Scan for the cell matching the given text and deliver its [X, Y] coordinate at center. 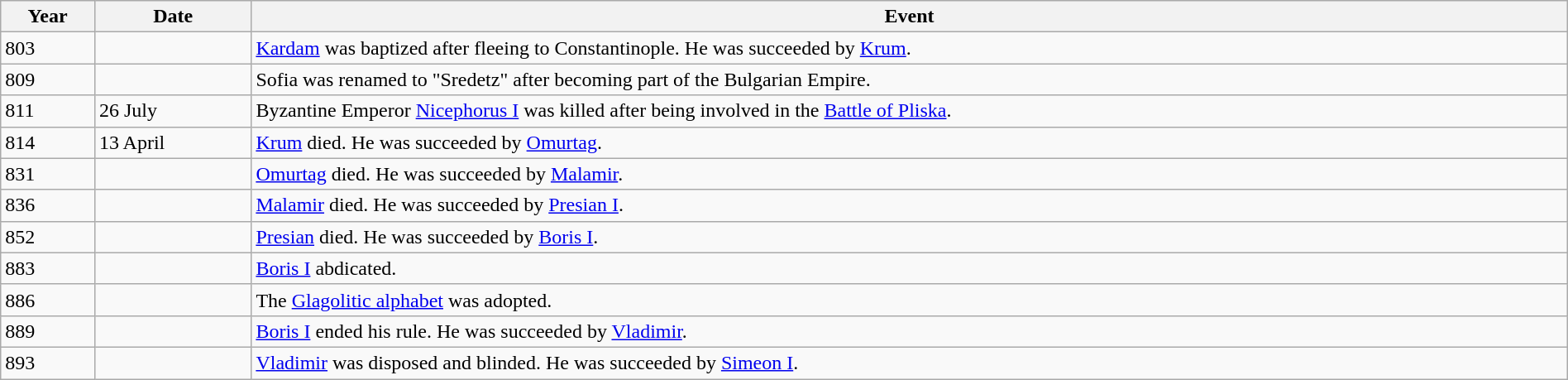
Omurtag died. He was succeeded by Malamir. [910, 174]
26 July [172, 111]
836 [48, 205]
886 [48, 300]
Date [172, 17]
Boris I abdicated. [910, 268]
Year [48, 17]
831 [48, 174]
The Glagolitic alphabet was adopted. [910, 300]
811 [48, 111]
852 [48, 237]
Krum died. He was succeeded by Omurtag. [910, 142]
Vladimir was disposed and blinded. He was succeeded by Simeon I. [910, 363]
809 [48, 79]
883 [48, 268]
Presian died. He was succeeded by Boris I. [910, 237]
Malamir died. He was succeeded by Presian I. [910, 205]
814 [48, 142]
Sofia was renamed to "Sredetz" after becoming part of the Bulgarian Empire. [910, 79]
Kardam was baptized after fleeing to Constantinople. He was succeeded by Krum. [910, 48]
803 [48, 48]
889 [48, 331]
893 [48, 363]
Byzantine Emperor Nicephorus I was killed after being involved in the Battle of Pliska. [910, 111]
Event [910, 17]
13 April [172, 142]
Boris I ended his rule. He was succeeded by Vladimir. [910, 331]
